Extract the (x, y) coordinate from the center of the cell holding the provided text.  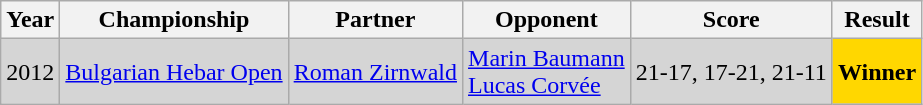
2012 (30, 72)
Winner (876, 72)
Partner (375, 20)
Bulgarian Hebar Open (174, 72)
Championship (174, 20)
Year (30, 20)
Roman Zirnwald (375, 72)
Score (731, 20)
Opponent (547, 20)
21-17, 17-21, 21-11 (731, 72)
Result (876, 20)
Marin Baumann Lucas Corvée (547, 72)
